Capture the cell that displays the provided text and extract its [X, Y] central coordinate. 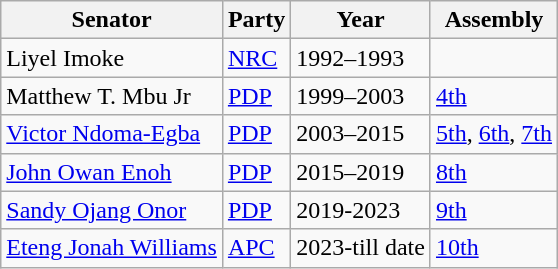
4th [494, 96]
Assembly [494, 20]
Year [361, 20]
2015–2019 [361, 172]
Victor Ndoma-Egba [112, 134]
1992–1993 [361, 58]
8th [494, 172]
1999–2003 [361, 96]
9th [494, 210]
2019-2023 [361, 210]
10th [494, 248]
Sandy Ojang Onor [112, 210]
Liyel Imoke [112, 58]
Matthew T. Mbu Jr [112, 96]
5th, 6th, 7th [494, 134]
Party [256, 20]
John Owan Enoh [112, 172]
2003–2015 [361, 134]
Eteng Jonah Williams [112, 248]
2023-till date [361, 248]
NRC [256, 58]
Senator [112, 20]
APC [256, 248]
